Extract the [x, y] coordinate from the center of the cell holding the provided text.  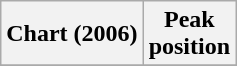
Peakposition [189, 34]
Chart (2006) [72, 34]
